Determine the [X, Y] coordinate at the center of the cell enclosing the given text.  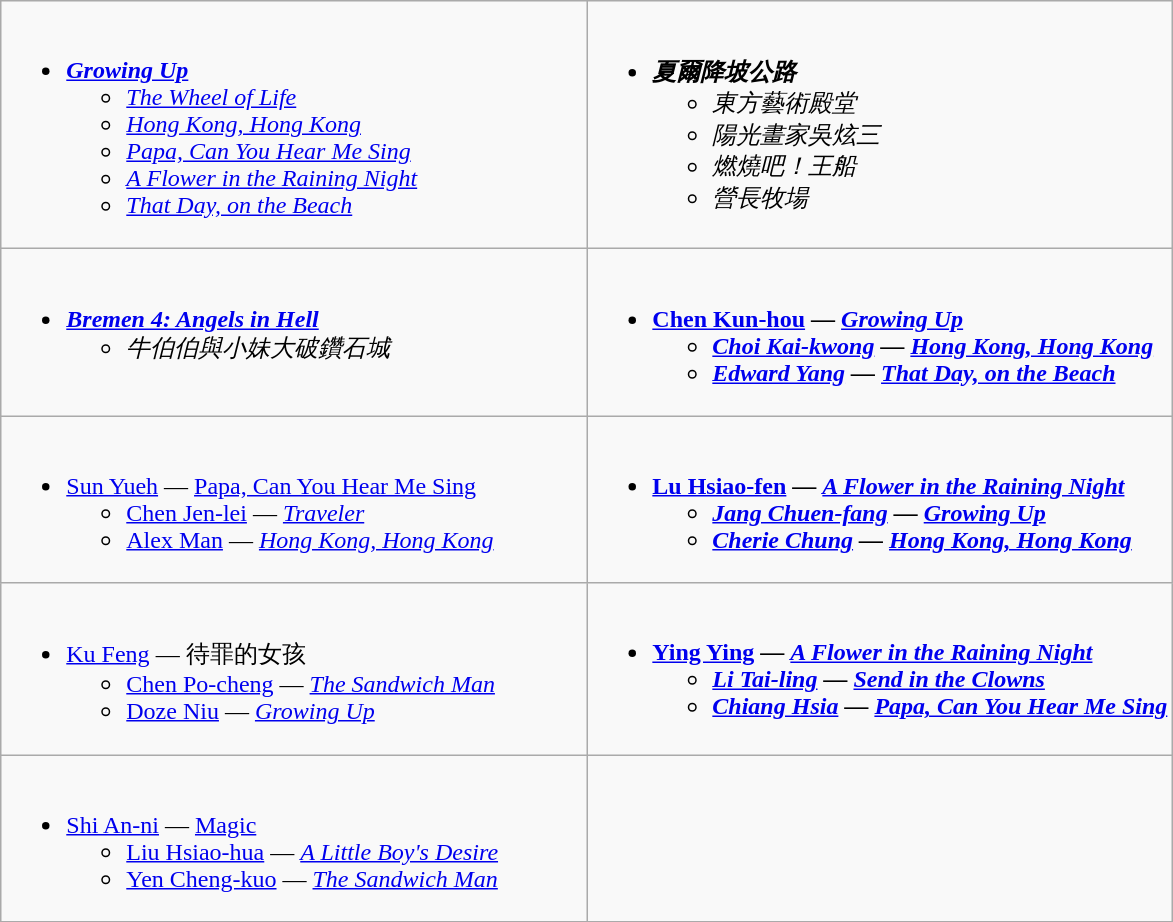
Sun Yueh — Papa, Can You Hear Me SingChen Jen-lei — TravelerAlex Man — Hong Kong, Hong Kong [294, 500]
夏爾降坡公路東方藝術殿堂陽光畫家吳炫三燃燒吧！王船營長牧場 [880, 125]
Lu Hsiao-fen — A Flower in the Raining NightJang Chuen-fang — Growing UpCherie Chung — Hong Kong, Hong Kong [880, 500]
Ku Feng — 待罪的女孩Chen Po-cheng — The Sandwich ManDoze Niu — Growing Up [294, 669]
Bremen 4: Angels in Hell牛伯伯與小妹大破鑽石城 [294, 332]
Growing UpThe Wheel of LifeHong Kong, Hong KongPapa, Can You Hear Me SingA Flower in the Raining NightThat Day, on the Beach [294, 125]
Chen Kun-hou — Growing UpChoi Kai-kwong — Hong Kong, Hong KongEdward Yang — That Day, on the Beach [880, 332]
Ying Ying — A Flower in the Raining NightLi Tai-ling — Send in the ClownsChiang Hsia — Papa, Can You Hear Me Sing [880, 669]
Shi An-ni — MagicLiu Hsiao-hua — A Little Boy's DesireYen Cheng-kuo — The Sandwich Man [294, 838]
